Detect which cell encompasses the target text, then output its (X, Y) center coordinate. 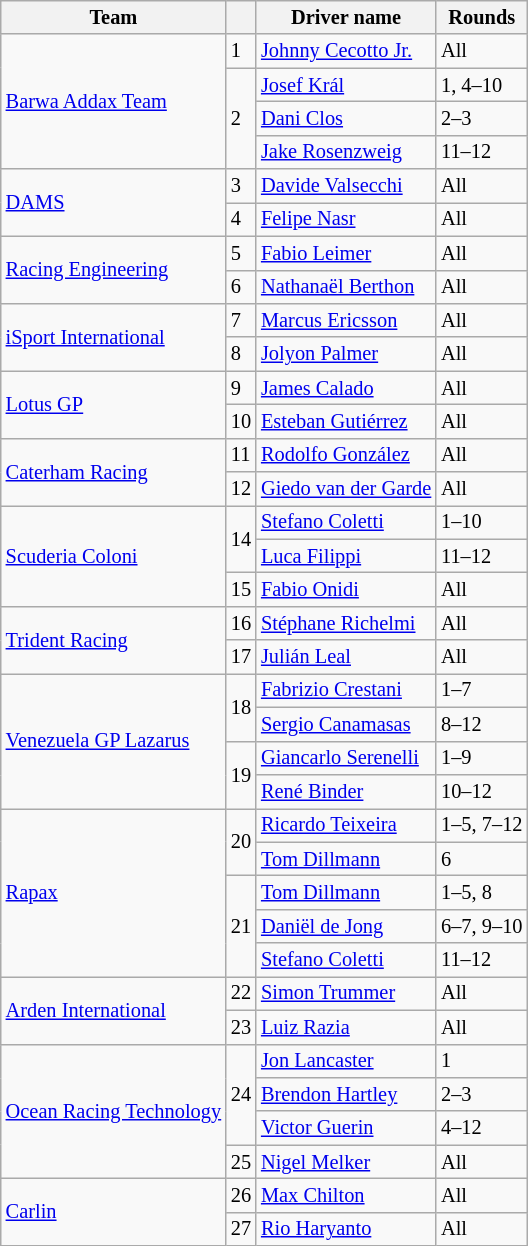
Victor Guerin (346, 1128)
Trident Racing (114, 640)
Jon Lancaster (346, 1061)
1–5, 7–12 (482, 825)
Jolyon Palmer (346, 354)
4 (241, 219)
1, 4–10 (482, 85)
Nigel Melker (346, 1162)
Driver name (346, 17)
René Binder (346, 791)
Scuderia Coloni (114, 556)
7 (241, 320)
17 (241, 657)
Brendon Hartley (346, 1094)
Julián Leal (346, 657)
20 (241, 842)
Rio Haryanto (346, 1229)
Felipe Nasr (346, 219)
Johnny Cecotto Jr. (346, 51)
10–12 (482, 791)
Daniël de Jong (346, 926)
Sergio Canamasas (346, 724)
Nathanaël Berthon (346, 287)
2 (241, 118)
Carlin (114, 1212)
Stéphane Richelmi (346, 623)
14 (241, 538)
1–7 (482, 690)
iSport International (114, 336)
6–7, 9–10 (482, 926)
27 (241, 1229)
18 (241, 706)
Dani Clos (346, 118)
23 (241, 1027)
8–12 (482, 724)
1–10 (482, 522)
Giancarlo Serenelli (346, 758)
21 (241, 926)
22 (241, 993)
Team (114, 17)
Fabio Leimer (346, 253)
Fabio Onidi (346, 589)
Josef Král (346, 85)
24 (241, 1094)
16 (241, 623)
Davide Valsecchi (346, 186)
10 (241, 421)
9 (241, 388)
Ocean Racing Technology (114, 1112)
Rodolfo González (346, 455)
Giedo van der Garde (346, 489)
12 (241, 489)
Jake Rosenzweig (346, 152)
Marcus Ericsson (346, 320)
Arden International (114, 1010)
Rounds (482, 17)
Rapax (114, 892)
1–5, 8 (482, 892)
Esteban Gutiérrez (346, 421)
15 (241, 589)
Venezuela GP Lazarus (114, 740)
Luiz Razia (346, 1027)
James Calado (346, 388)
19 (241, 774)
4–12 (482, 1128)
8 (241, 354)
Fabrizio Crestani (346, 690)
Lotus GP (114, 404)
5 (241, 253)
26 (241, 1195)
DAMS (114, 202)
Simon Trummer (346, 993)
1–9 (482, 758)
Barwa Addax Team (114, 102)
25 (241, 1162)
Ricardo Teixeira (346, 825)
Max Chilton (346, 1195)
Luca Filippi (346, 556)
11 (241, 455)
3 (241, 186)
Racing Engineering (114, 270)
Caterham Racing (114, 472)
